From the cell containing the given text, extract its center point as (x, y) coordinate. 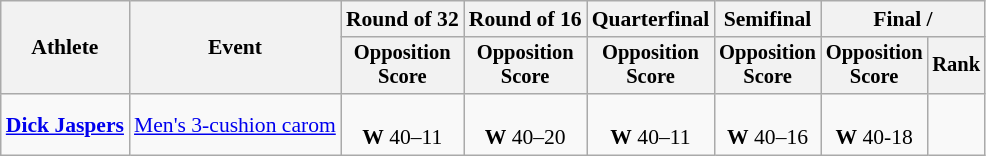
Quarterfinal (651, 19)
Final / (903, 19)
Semifinal (768, 19)
W 40–16 (768, 124)
Dick Jaspers (65, 124)
Round of 32 (402, 19)
W 40–20 (526, 124)
W 40-18 (874, 124)
Men's 3-cushion carom (235, 124)
Rank (956, 66)
Round of 16 (526, 19)
Athlete (65, 48)
Event (235, 48)
